Provide the [x, y] coordinate of the cell's center where the given text is located.  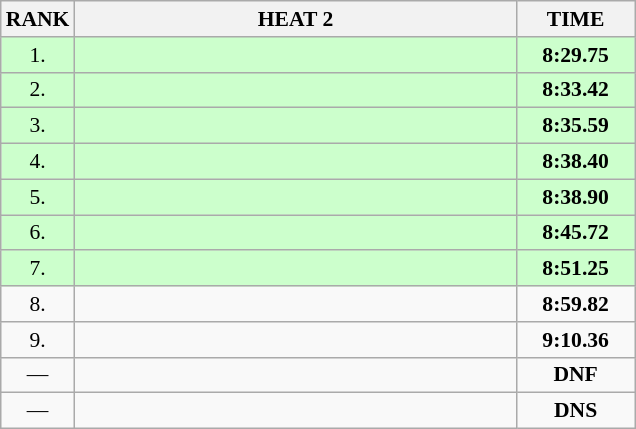
8. [38, 304]
RANK [38, 19]
9:10.36 [576, 340]
8:38.90 [576, 197]
8:38.40 [576, 162]
DNF [576, 375]
DNS [576, 411]
8:45.72 [576, 233]
4. [38, 162]
9. [38, 340]
7. [38, 269]
8:51.25 [576, 269]
TIME [576, 19]
HEAT 2 [295, 19]
5. [38, 197]
8:29.75 [576, 55]
8:35.59 [576, 126]
3. [38, 126]
8:59.82 [576, 304]
2. [38, 90]
1. [38, 55]
6. [38, 233]
8:33.42 [576, 90]
